Pinpoint the cell where the given text exists, returning its (X, Y) midpoint coordinate. 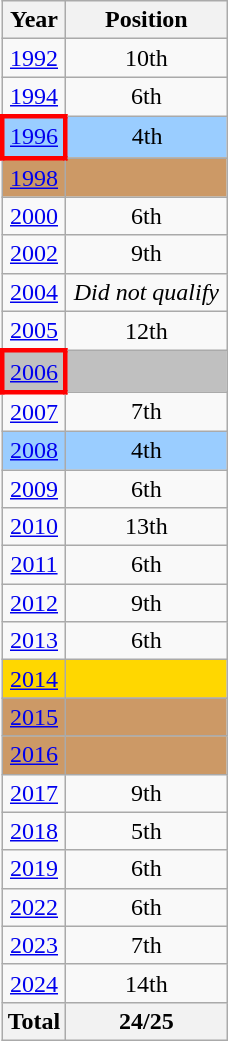
13th (146, 527)
Position (146, 20)
2005 (34, 331)
2019 (34, 869)
2013 (34, 641)
1992 (34, 58)
2008 (34, 450)
14th (146, 983)
2016 (34, 755)
2024 (34, 983)
2004 (34, 292)
2007 (34, 412)
2009 (34, 489)
2014 (34, 679)
5th (146, 831)
2023 (34, 945)
2012 (34, 603)
2018 (34, 831)
Year (34, 20)
2015 (34, 717)
2010 (34, 527)
2006 (34, 372)
1996 (34, 136)
2017 (34, 793)
2000 (34, 216)
2011 (34, 565)
10th (146, 58)
2002 (34, 254)
Total (34, 1021)
12th (146, 331)
1998 (34, 178)
1994 (34, 97)
24/25 (146, 1021)
Did not qualify (146, 292)
2022 (34, 907)
